Detect which cell encompasses the target text, then output its (x, y) center coordinate. 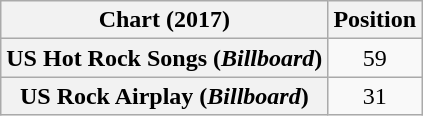
Position (375, 20)
31 (375, 96)
Chart (2017) (164, 20)
59 (375, 58)
US Rock Airplay (Billboard) (164, 96)
US Hot Rock Songs (Billboard) (164, 58)
